Return (x, y) of the center of cell containing provided text 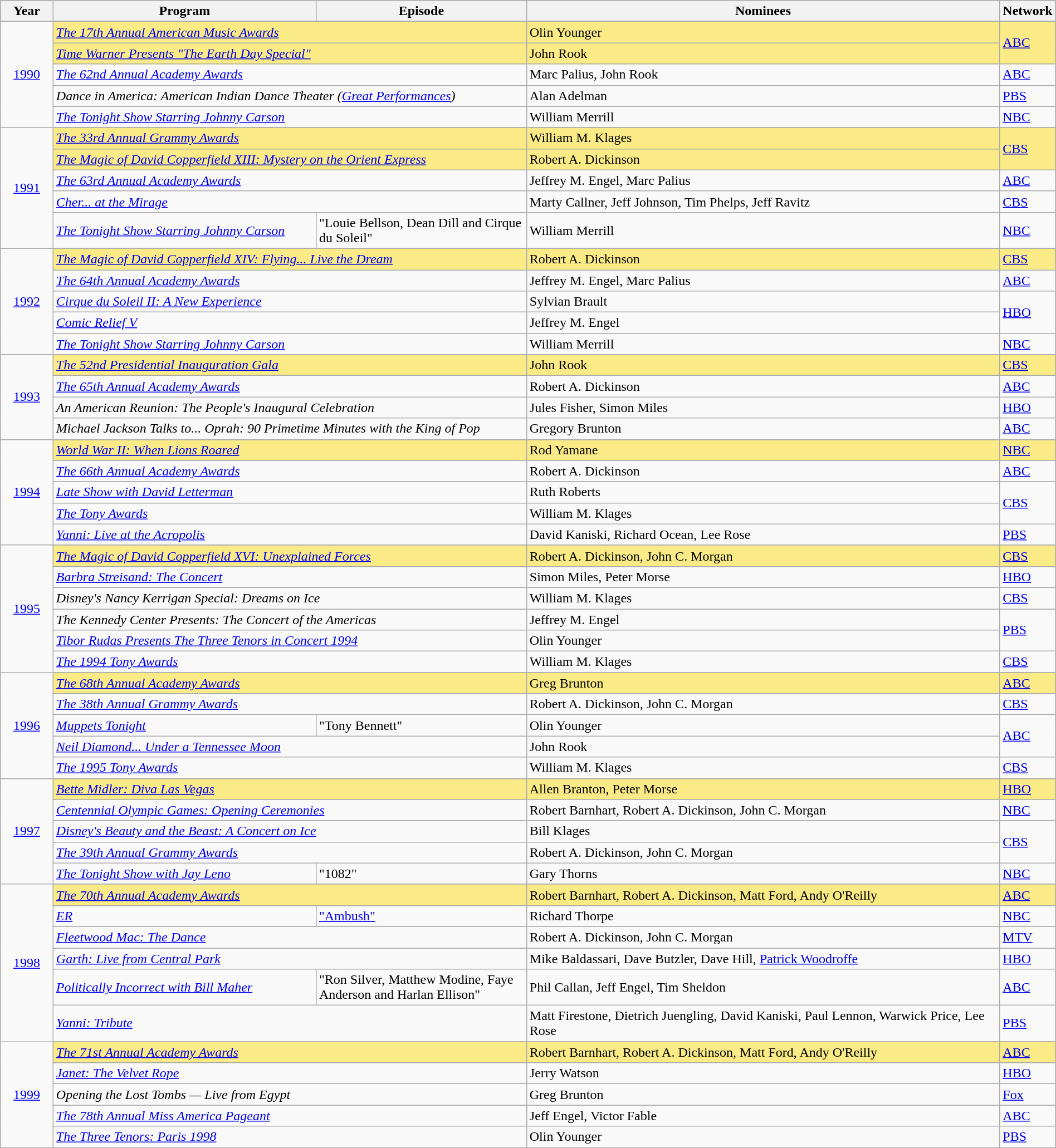
Fleetwood Mac: The Dance (290, 937)
Barbra Streisand: The Concert (290, 577)
Jeff Engel, Victor Fable (763, 1116)
Disney's Nancy Kerrigan Special: Dreams on Ice (290, 598)
Alan Adelman (763, 96)
The Magic of David Copperfield XIII: Mystery on the Orient Express (290, 159)
The 63rd Annual Academy Awards (290, 180)
The 39th Annual Grammy Awards (290, 852)
Richard Thorpe (763, 916)
Politically Incorrect with Bill Maher (184, 988)
Late Show with David Letterman (290, 492)
Disney's Beauty and the Beast: A Concert on Ice (290, 831)
1994 (27, 492)
Bette Midler: Diva Las Vegas (290, 789)
Michael Jackson Talks to... Oprah: 90 Primetime Minutes with the King of Pop (290, 429)
Episode (421, 11)
Fox (1028, 1095)
Nominees (763, 11)
Opening the Lost Tombs — Live from Egypt (290, 1095)
1998 (27, 963)
1999 (27, 1095)
Gregory Brunton (763, 429)
Centennial Olympic Games: Opening Ceremonies (290, 810)
Time Warner Presents "The Earth Day Special" (290, 53)
Simon Miles, Peter Morse (763, 577)
Network (1028, 11)
The Magic of David Copperfield XVI: Unexplained Forces (290, 556)
Marty Callner, Jeff Johnson, Tim Phelps, Jeff Ravitz (763, 202)
The 33rd Annual Grammy Awards (290, 138)
Comic Relief V (290, 323)
1991 (27, 188)
Neil Diamond... Under a Tennessee Moon (290, 747)
"Tony Bennett" (421, 725)
MTV (1028, 937)
Yanni: Live at the Acropolis (290, 534)
ER (184, 916)
Yanni: Tribute (290, 1023)
Phil Callan, Jeff Engel, Tim Sheldon (763, 988)
David Kaniski, Richard Ocean, Lee Rose (763, 534)
"1082" (421, 874)
World War II: When Lions Roared (290, 450)
Robert Barnhart, Robert A. Dickinson, John C. Morgan (763, 810)
Sylvian Brault (763, 302)
Ruth Roberts (763, 492)
Dance in America: American Indian Dance Theater (Great Performances) (290, 96)
"Ambush" (421, 916)
1997 (27, 831)
The 65th Annual Academy Awards (290, 386)
The Tonight Show with Jay Leno (184, 874)
Jules Fisher, Simon Miles (763, 408)
"Louie Bellson, Dean Dill and Cirque du Soleil" (421, 230)
1993 (27, 397)
The 78th Annual Miss America Pageant (290, 1116)
The Magic of David Copperfield XIV: Flying... Live the Dream (290, 259)
Program (184, 11)
The 17th Annual American Music Awards (290, 32)
Jerry Watson (763, 1073)
The 68th Annual Academy Awards (290, 683)
Gary Thorns (763, 874)
1992 (27, 301)
Cher... at the Mirage (290, 202)
The 1994 Tony Awards (290, 662)
The Tony Awards (290, 513)
The 70th Annual Academy Awards (290, 895)
1996 (27, 725)
Matt Firestone, Dietrich Juengling, David Kaniski, Paul Lennon, Warwick Price, Lee Rose (763, 1023)
1995 (27, 609)
The 52nd Presidential Inauguration Gala (290, 365)
Muppets Tonight (184, 725)
Janet: The Velvet Rope (290, 1073)
1990 (27, 75)
Year (27, 11)
"Ron Silver, Matthew Modine, Faye Anderson and Harlan Ellison" (421, 988)
The 64th Annual Academy Awards (290, 280)
The 1995 Tony Awards (290, 768)
Marc Palius, John Rook (763, 75)
Rod Yamane (763, 450)
Garth: Live from Central Park (290, 958)
The 62nd Annual Academy Awards (290, 75)
An American Reunion: The People's Inaugural Celebration (290, 408)
Bill Klages (763, 831)
Allen Branton, Peter Morse (763, 789)
Cirque du Soleil II: A New Experience (290, 302)
The Three Tenors: Paris 1998 (290, 1137)
Tibor Rudas Presents The Three Tenors in Concert 1994 (290, 641)
The 71st Annual Academy Awards (290, 1052)
Mike Baldassari, Dave Butzler, Dave Hill, Patrick Woodroffe (763, 958)
The 66th Annual Academy Awards (290, 471)
The Kennedy Center Presents: The Concert of the Americas (290, 620)
The 38th Annual Grammy Awards (290, 704)
